Determine the (X, Y) coordinate at the center of the cell enclosing the given text.  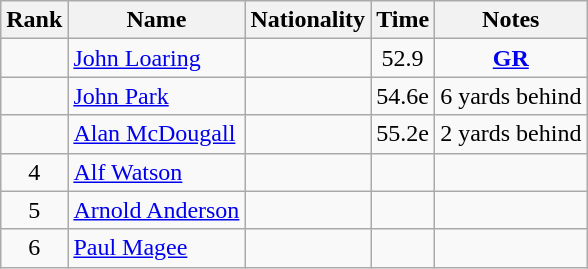
6 (34, 248)
Alan McDougall (156, 134)
6 yards behind (511, 96)
52.9 (403, 58)
Nationality (308, 20)
Rank (34, 20)
Arnold Anderson (156, 210)
5 (34, 210)
Time (403, 20)
Alf Watson (156, 172)
Name (156, 20)
Paul Magee (156, 248)
4 (34, 172)
54.6e (403, 96)
John Loaring (156, 58)
Notes (511, 20)
John Park (156, 96)
GR (511, 58)
2 yards behind (511, 134)
55.2e (403, 134)
